Extract the (X, Y) coordinate from the center of the cell holding the provided text.  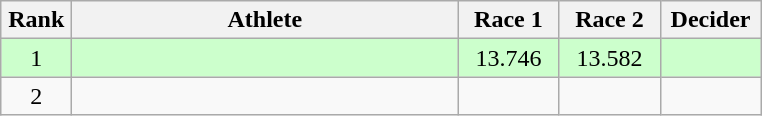
Rank (36, 20)
2 (36, 96)
13.582 (610, 58)
13.746 (508, 58)
Race 2 (610, 20)
1 (36, 58)
Race 1 (508, 20)
Athlete (265, 20)
Decider (710, 20)
